From the cell containing the given text, extract its center point as [X, Y] coordinate. 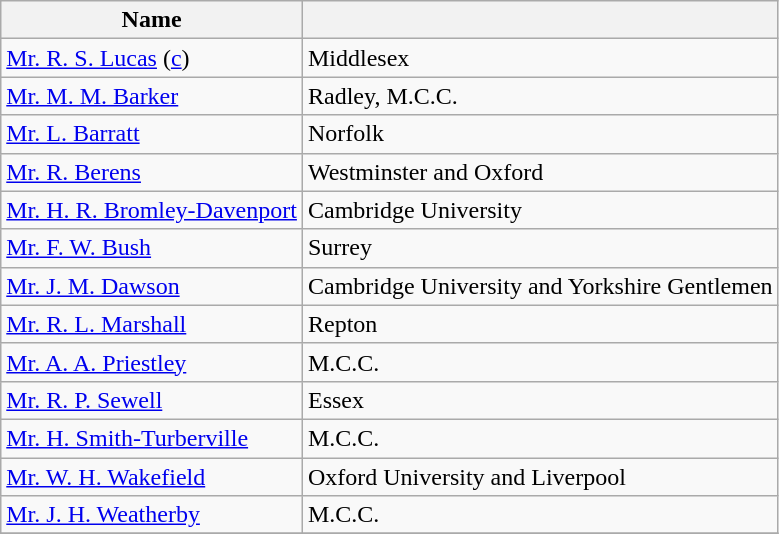
Mr. R. L. Marshall [152, 324]
Mr. H. R. Bromley-Davenport [152, 210]
Mr. F. W. Bush [152, 248]
Mr. L. Barratt [152, 134]
Radley, M.C.C. [540, 96]
Surrey [540, 248]
Mr. M. M. Barker [152, 96]
Norfolk [540, 134]
Mr. R. P. Sewell [152, 400]
Mr. R. S. Lucas (c) [152, 58]
Name [152, 20]
Cambridge University [540, 210]
Westminster and Oxford [540, 172]
Mr. R. Berens [152, 172]
Mr. J. M. Dawson [152, 286]
Mr. J. H. Weatherby [152, 515]
Mr. A. A. Priestley [152, 362]
Essex [540, 400]
Cambridge University and Yorkshire Gentlemen [540, 286]
Oxford University and Liverpool [540, 477]
Middlesex [540, 58]
Repton [540, 324]
Mr. H. Smith-Turberville [152, 438]
Mr. W. H. Wakefield [152, 477]
